Return the [X, Y] coordinate for the center point of the cell that contains the specified text.  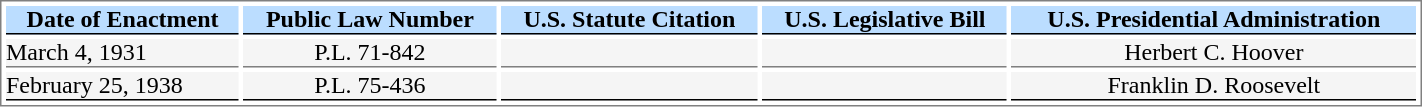
Franklin D. Roosevelt [1214, 86]
February 25, 1938 [122, 86]
U.S. Statute Citation [630, 20]
Herbert C. Hoover [1214, 53]
Date of Enactment [122, 20]
P.L. 75-436 [370, 86]
U.S. Legislative Bill [885, 20]
U.S. Presidential Administration [1214, 20]
Public Law Number [370, 20]
P.L. 71-842 [370, 53]
March 4, 1931 [122, 53]
